Extract the [x, y] coordinate from the center of the cell holding the provided text.  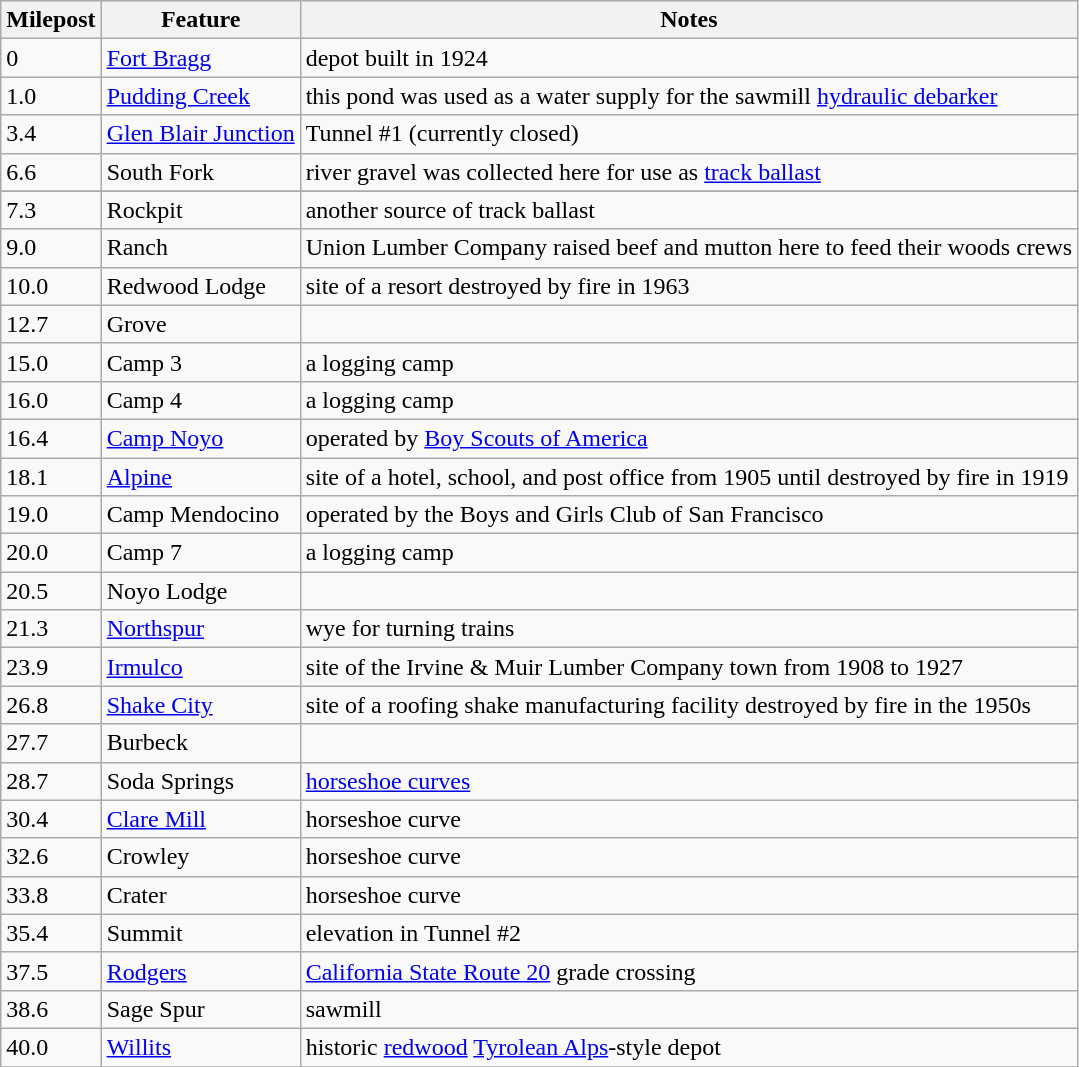
Soda Springs [200, 781]
27.7 [51, 743]
elevation in Tunnel #2 [689, 933]
6.6 [51, 172]
28.7 [51, 781]
site of a roofing shake manufacturing facility destroyed by fire in the 1950s [689, 705]
18.1 [51, 477]
Camp Mendocino [200, 515]
Fort Bragg [200, 58]
10.0 [51, 286]
20.0 [51, 553]
Union Lumber Company raised beef and mutton here to feed their woods crews [689, 248]
Milepost [51, 20]
Burbeck [200, 743]
Camp 4 [200, 400]
Pudding Creek [200, 96]
40.0 [51, 1047]
19.0 [51, 515]
Tunnel #1 (currently closed) [689, 134]
Shake City [200, 705]
Rodgers [200, 971]
site of a resort destroyed by fire in 1963 [689, 286]
another source of track ballast [689, 210]
Glen Blair Junction [200, 134]
3.4 [51, 134]
9.0 [51, 248]
Irmulco [200, 667]
38.6 [51, 1009]
0 [51, 58]
operated by the Boys and Girls Club of San Francisco [689, 515]
Clare Mill [200, 819]
Alpine [200, 477]
30.4 [51, 819]
Northspur [200, 629]
Sage Spur [200, 1009]
Notes [689, 20]
Noyo Lodge [200, 591]
horseshoe curves [689, 781]
33.8 [51, 895]
historic redwood Tyrolean Alps-style depot [689, 1047]
South Fork [200, 172]
32.6 [51, 857]
Rockpit [200, 210]
Crowley [200, 857]
37.5 [51, 971]
21.3 [51, 629]
20.5 [51, 591]
depot built in 1924 [689, 58]
16.0 [51, 400]
wye for turning trains [689, 629]
35.4 [51, 933]
Camp 3 [200, 362]
7.3 [51, 210]
Camp Noyo [200, 438]
sawmill [689, 1009]
this pond was used as a water supply for the sawmill hydraulic debarker [689, 96]
river gravel was collected here for use as track ballast [689, 172]
California State Route 20 grade crossing [689, 971]
15.0 [51, 362]
Ranch [200, 248]
Camp 7 [200, 553]
site of a hotel, school, and post office from 1905 until destroyed by fire in 1919 [689, 477]
23.9 [51, 667]
26.8 [51, 705]
operated by Boy Scouts of America [689, 438]
Redwood Lodge [200, 286]
site of the Irvine & Muir Lumber Company town from 1908 to 1927 [689, 667]
1.0 [51, 96]
16.4 [51, 438]
Grove [200, 324]
Summit [200, 933]
Willits [200, 1047]
12.7 [51, 324]
Feature [200, 20]
Crater [200, 895]
